Scan for the cell matching the given text and deliver its (X, Y) coordinate at center. 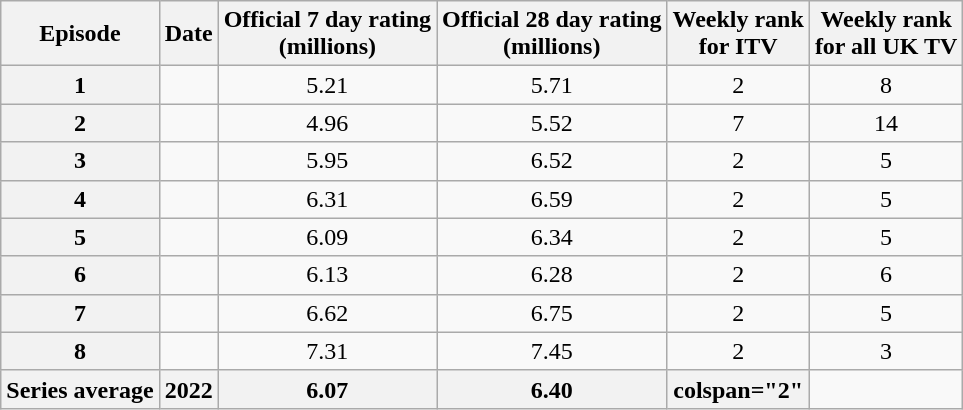
5.52 (552, 123)
colspan="2" (738, 389)
6.31 (327, 199)
5.95 (327, 161)
6.52 (552, 161)
6.59 (552, 199)
Weekly rankfor ITV (738, 34)
6.13 (327, 275)
6.07 (327, 389)
6.62 (327, 313)
6.09 (327, 237)
5.71 (552, 85)
7.45 (552, 351)
Official 28 day rating(millions) (552, 34)
Weekly rankfor all UK TV (886, 34)
14 (886, 123)
2022 (188, 389)
1 (80, 85)
6.28 (552, 275)
Series average (80, 389)
5.21 (327, 85)
6.75 (552, 313)
Date (188, 34)
Episode (80, 34)
6.40 (552, 389)
6.34 (552, 237)
4.96 (327, 123)
7.31 (327, 351)
Official 7 day rating(millions) (327, 34)
4 (80, 199)
